Search for the cell housing the specified text and yield its [X, Y] center coordinate. 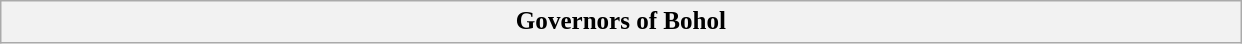
Governors of Bohol [621, 22]
